Output the [X, Y] coordinate of the center of the cell containing the given text.  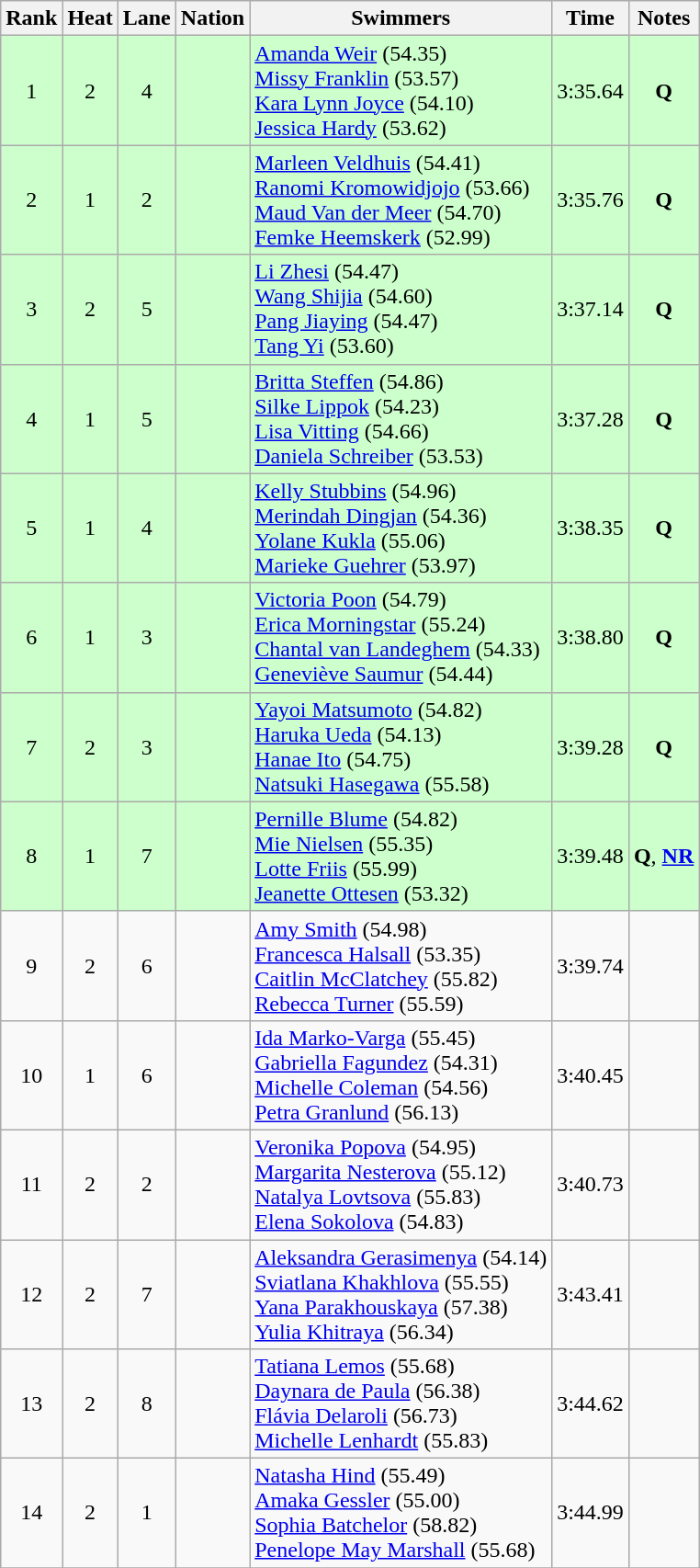
3:39.74 [591, 965]
3:43.41 [591, 1294]
13 [31, 1404]
Tatiana Lemos (55.68)Daynara de Paula (56.38)Flávia Delaroli (56.73)Michelle Lenhardt (55.83) [401, 1404]
14 [31, 1513]
Notes [663, 18]
3:38.80 [591, 638]
3:39.28 [591, 746]
Q, NR [663, 857]
3:35.76 [591, 200]
Nation [212, 18]
Veronika Popova (54.95)Margarita Nesterova (55.12)Natalya Lovtsova (55.83)Elena Sokolova (54.83) [401, 1184]
3:44.62 [591, 1404]
Victoria Poon (54.79)Erica Morningstar (55.24)Chantal van Landeghem (54.33)Geneviève Saumur (54.44) [401, 638]
Lane [147, 18]
Marleen Veldhuis (54.41)Ranomi Kromowidjojo (53.66)Maud Van der Meer (54.70)Femke Heemskerk (52.99) [401, 200]
9 [31, 965]
Li Zhesi (54.47)Wang Shijia (54.60)Pang Jiaying (54.47)Tang Yi (53.60) [401, 309]
Kelly Stubbins (54.96)Merindah Dingjan (54.36)Yolane Kukla (55.06)Marieke Guehrer (53.97) [401, 528]
3:35.64 [591, 90]
11 [31, 1184]
Britta Steffen (54.86)Silke Lippok (54.23)Lisa Vitting (54.66)Daniela Schreiber (53.53) [401, 419]
Amy Smith (54.98)Francesca Halsall (53.35)Caitlin McClatchey (55.82)Rebecca Turner (55.59) [401, 965]
3:39.48 [591, 857]
3:37.28 [591, 419]
Pernille Blume (54.82)Mie Nielsen (55.35)Lotte Friis (55.99)Jeanette Ottesen (53.32) [401, 857]
Time [591, 18]
3:44.99 [591, 1513]
Natasha Hind (55.49)Amaka Gessler (55.00)Sophia Batchelor (58.82)Penelope May Marshall (55.68) [401, 1513]
3:37.14 [591, 309]
Amanda Weir (54.35)Missy Franklin (53.57)Kara Lynn Joyce (54.10)Jessica Hardy (53.62) [401, 90]
Aleksandra Gerasimenya (54.14)Sviatlana Khakhlova (55.55)Yana Parakhouskaya (57.38)Yulia Khitraya (56.34) [401, 1294]
Heat [90, 18]
Swimmers [401, 18]
12 [31, 1294]
Ida Marko-Varga (55.45)Gabriella Fagundez (54.31)Michelle Coleman (54.56)Petra Granlund (56.13) [401, 1075]
3:40.73 [591, 1184]
Yayoi Matsumoto (54.82)Haruka Ueda (54.13)Hanae Ito (54.75)Natsuki Hasegawa (55.58) [401, 746]
3:38.35 [591, 528]
10 [31, 1075]
Rank [31, 18]
3:40.45 [591, 1075]
